Scan for the cell matching the given text and deliver its (x, y) coordinate at center. 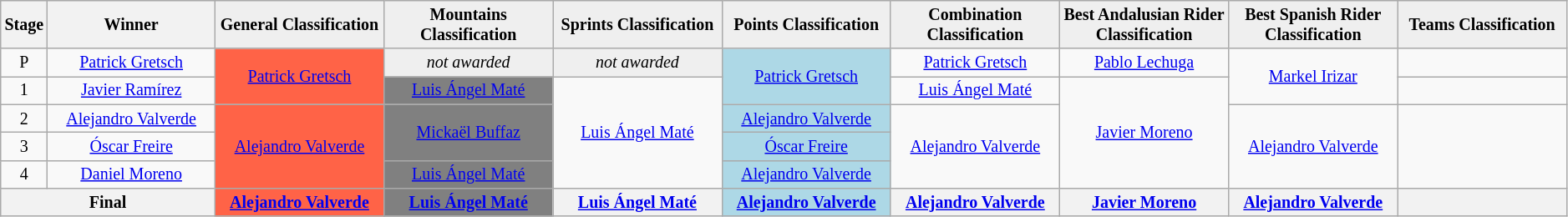
General Classification (299, 25)
Winner (131, 25)
Daniel Moreno (131, 174)
Points Classification (806, 25)
Markel Irizar (1313, 77)
2 (24, 119)
1 (24, 90)
Pablo Lechuga (1144, 63)
Mickaël Buffaz (469, 132)
4 (24, 174)
Combination Classification (975, 25)
Best Andalusian Rider Classification (1144, 25)
Stage (24, 25)
P (24, 63)
Javier Ramírez (131, 90)
3 (24, 147)
Sprints Classification (637, 25)
Best Spanish Rider Classification (1313, 25)
Final (109, 202)
Mountains Classification (469, 25)
Teams Classification (1482, 25)
